Determine the (x, y) coordinate at the center of the cell enclosing the given text.  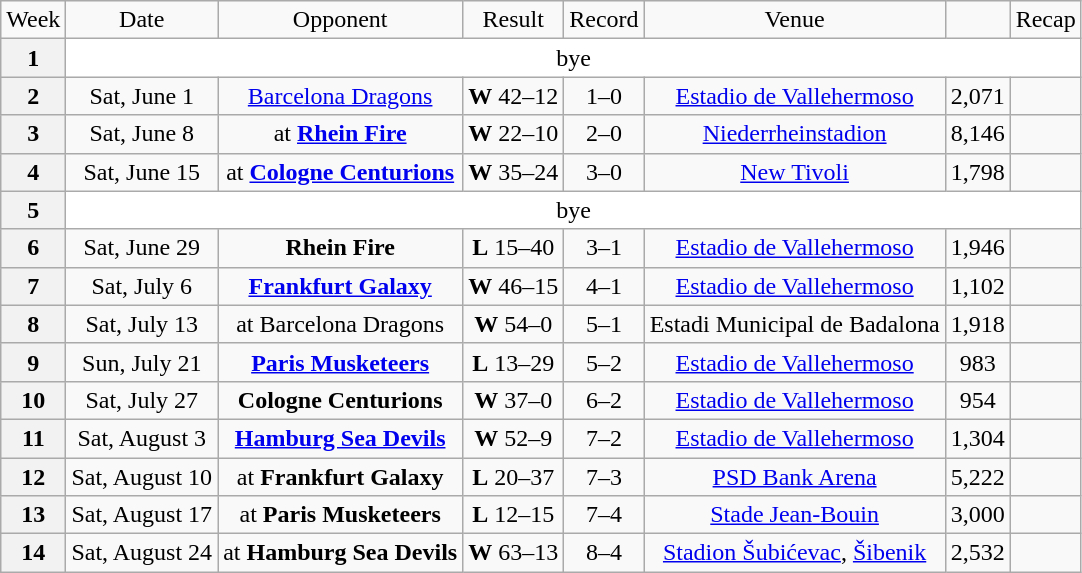
3–1 (604, 248)
Sun, July 21 (142, 362)
7–3 (604, 477)
Estadi Municipal de Badalona (794, 324)
W 22–10 (514, 134)
W 37–0 (514, 400)
Paris Musketeers (340, 362)
1,798 (978, 172)
New Tivoli (794, 172)
Week (34, 20)
1 (34, 58)
12 (34, 477)
4–1 (604, 286)
L 13–29 (514, 362)
3 (34, 134)
Result (514, 20)
1,946 (978, 248)
at Barcelona Dragons (340, 324)
Record (604, 20)
L 12–15 (514, 515)
L 15–40 (514, 248)
Sat, August 17 (142, 515)
1–0 (604, 96)
Sat, August 3 (142, 438)
Sat, July 13 (142, 324)
6 (34, 248)
6–2 (604, 400)
PSD Bank Arena (794, 477)
13 (34, 515)
at Hamburg Sea Devils (340, 553)
954 (978, 400)
1,918 (978, 324)
11 (34, 438)
L 20–37 (514, 477)
Opponent (340, 20)
W 52–9 (514, 438)
1,304 (978, 438)
Sat, August 24 (142, 553)
W 35–24 (514, 172)
at Frankfurt Galaxy (340, 477)
7 (34, 286)
Sat, June 29 (142, 248)
1,102 (978, 286)
W 42–12 (514, 96)
Barcelona Dragons (340, 96)
W 54–0 (514, 324)
Rhein Fire (340, 248)
8 (34, 324)
5–2 (604, 362)
14 (34, 553)
at Paris Musketeers (340, 515)
10 (34, 400)
Sat, August 10 (142, 477)
983 (978, 362)
3–0 (604, 172)
7–2 (604, 438)
7–4 (604, 515)
at Cologne Centurions (340, 172)
Stadion Šubićevac, Šibenik (794, 553)
Venue (794, 20)
8,146 (978, 134)
Sat, June 15 (142, 172)
2,071 (978, 96)
2 (34, 96)
Frankfurt Galaxy (340, 286)
5,222 (978, 477)
3,000 (978, 515)
W 63–13 (514, 553)
Sat, July 27 (142, 400)
2,532 (978, 553)
Recap (1046, 20)
Sat, June 8 (142, 134)
at Rhein Fire (340, 134)
W 46–15 (514, 286)
Hamburg Sea Devils (340, 438)
9 (34, 362)
Sat, June 1 (142, 96)
4 (34, 172)
5–1 (604, 324)
Cologne Centurions (340, 400)
5 (34, 210)
Niederrheinstadion (794, 134)
Stade Jean-Bouin (794, 515)
Sat, July 6 (142, 286)
Date (142, 20)
2–0 (604, 134)
8–4 (604, 553)
